Pinpoint the cell where the given text exists, returning its [x, y] midpoint coordinate. 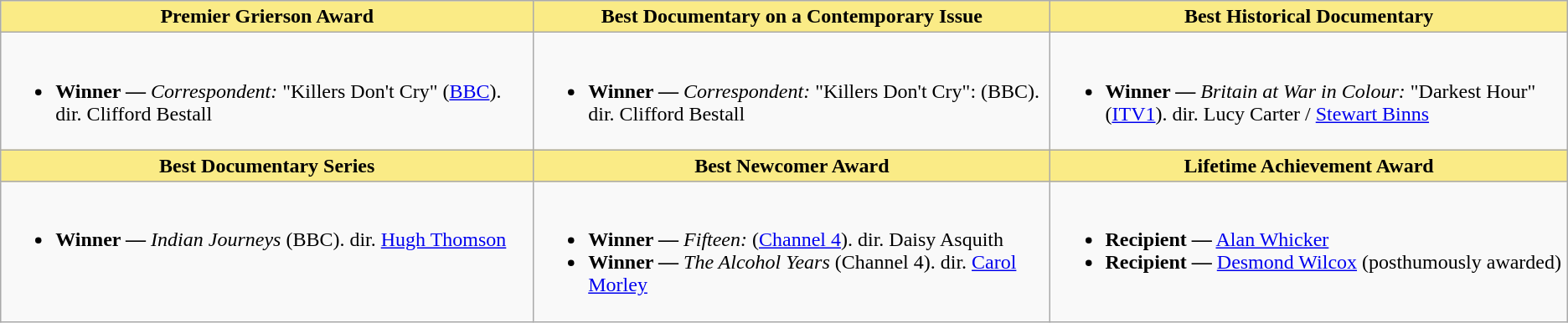
Premier Grierson Award [267, 17]
Winner — Britain at War in Colour: "Darkest Hour" (ITV1). dir. Lucy Carter / Stewart Binns [1308, 91]
Best Documentary Series [267, 166]
Winner — Correspondent: "Killers Don't Cry": (BBC). dir. Clifford Bestall [792, 91]
Best Historical Documentary [1308, 17]
Lifetime Achievement Award [1308, 166]
Best Documentary on a Contemporary Issue [792, 17]
Recipient — Alan WhickerRecipient — Desmond Wilcox (posthumously awarded) [1308, 251]
Winner — Correspondent: "Killers Don't Cry" (BBC). dir. Clifford Bestall [267, 91]
Winner — Indian Journeys (BBC). dir. Hugh Thomson [267, 251]
Winner — Fifteen: (Channel 4). dir. Daisy AsquithWinner — The Alcohol Years (Channel 4). dir. Carol Morley [792, 251]
Best Newcomer Award [792, 166]
